Output the [x, y] coordinate of the center of the cell containing the given text.  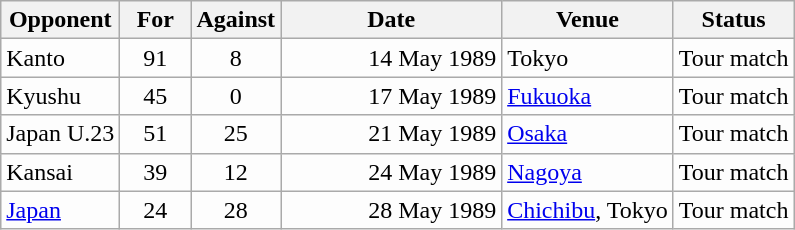
Date [392, 20]
12 [236, 172]
Kyushu [60, 96]
39 [156, 172]
Against [236, 20]
Chichibu, Tokyo [588, 210]
For [156, 20]
Venue [588, 20]
28 [236, 210]
24 May 1989 [392, 172]
0 [236, 96]
Fukuoka [588, 96]
Nagoya [588, 172]
Status [734, 20]
Kansai [60, 172]
17 May 1989 [392, 96]
Osaka [588, 134]
45 [156, 96]
28 May 1989 [392, 210]
Kanto [60, 58]
8 [236, 58]
25 [236, 134]
Japan U.23 [60, 134]
21 May 1989 [392, 134]
Japan [60, 210]
51 [156, 134]
24 [156, 210]
91 [156, 58]
Opponent [60, 20]
Tokyo [588, 58]
14 May 1989 [392, 58]
